Search for the cell housing the specified text and yield its (x, y) center coordinate. 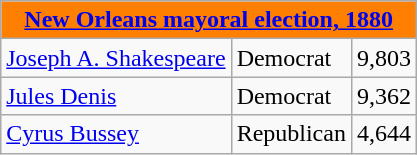
4,644 (384, 134)
Joseph A. Shakespeare (116, 58)
9,362 (384, 96)
9,803 (384, 58)
Cyrus Bussey (116, 134)
Republican (291, 134)
New Orleans mayoral election, 1880 (209, 20)
Jules Denis (116, 96)
